For the text-containing cell, return its midpoint in (x, y) coordinate format. 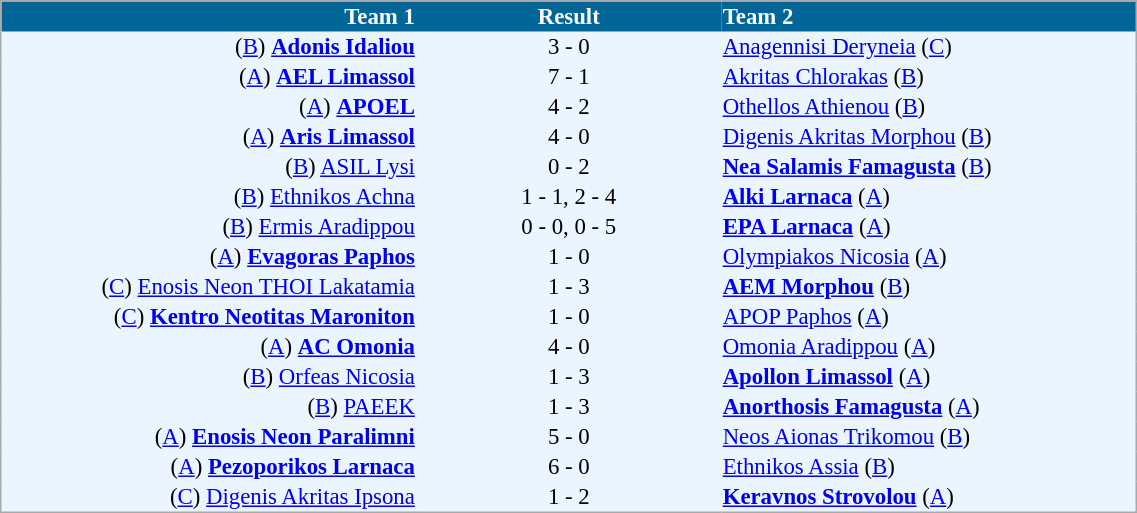
(C) Enosis Neon THOI Lakatamia (209, 287)
Omonia Aradippou (A) (929, 347)
Digenis Akritas Morphou (B) (929, 137)
(B) Orfeas Nicosia (209, 377)
3 - 0 (568, 47)
Neos Aionas Trikomou (B) (929, 437)
(A) Enosis Neon Paralimni (209, 437)
(B) Ethnikos Achna (209, 197)
(C) Kentro Neotitas Maroniton (209, 317)
(A) AC Omonia (209, 347)
Team 1 (209, 16)
AEM Morphou (B) (929, 287)
Keravnos Strovolou (A) (929, 497)
(B) ASIL Lysi (209, 167)
7 - 1 (568, 77)
0 - 0, 0 - 5 (568, 227)
Apollon Limassol (A) (929, 377)
0 - 2 (568, 167)
Anorthosis Famagusta (A) (929, 407)
EPA Larnaca (A) (929, 227)
Team 2 (929, 16)
Olympiakos Nicosia (A) (929, 257)
Anagennisi Deryneia (C) (929, 47)
5 - 0 (568, 437)
Ethnikos Assia (B) (929, 467)
(A) APOEL (209, 107)
Nea Salamis Famagusta (B) (929, 167)
Akritas Chlorakas (B) (929, 77)
(B) Ermis Aradippou (209, 227)
(B) PAEEK (209, 407)
(A) Pezoporikos Larnaca (209, 467)
(A) Evagoras Paphos (209, 257)
(B) Adonis Idaliou (209, 47)
1 - 2 (568, 497)
6 - 0 (568, 467)
Othellos Athienou (B) (929, 107)
4 - 2 (568, 107)
Alki Larnaca (A) (929, 197)
APOP Paphos (A) (929, 317)
(C) Digenis Akritas Ipsona (209, 497)
(A) AEL Limassol (209, 77)
(A) Aris Limassol (209, 137)
Result (568, 16)
1 - 1, 2 - 4 (568, 197)
